Detect which cell encompasses the target text, then output its [x, y] center coordinate. 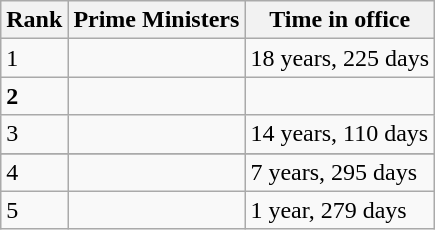
1 [34, 58]
18 years, 225 days [340, 58]
3 [34, 134]
Rank [34, 20]
5 [34, 210]
1 year, 279 days [340, 210]
Prime Ministers [156, 20]
4 [34, 172]
Time in office [340, 20]
7 years, 295 days [340, 172]
2 [34, 96]
14 years, 110 days [340, 134]
